Detect which cell encompasses the target text, then output its [X, Y] center coordinate. 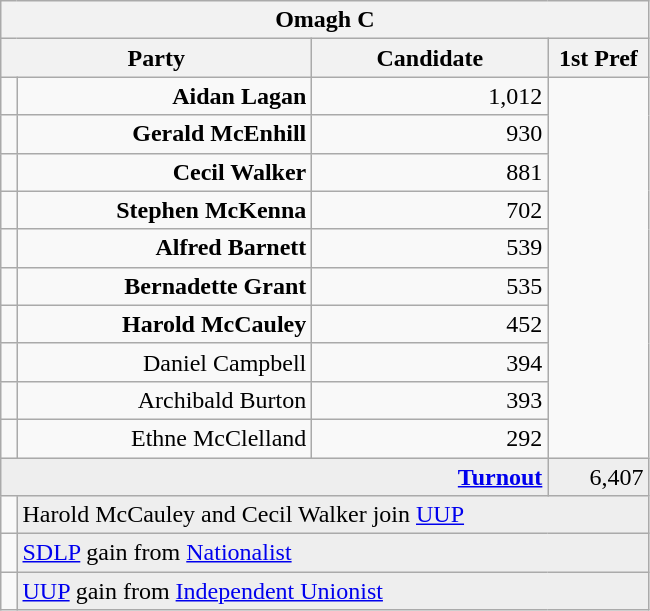
Party [156, 58]
393 [430, 400]
Alfred Barnett [164, 248]
452 [430, 324]
SDLP gain from Nationalist [333, 553]
930 [430, 134]
Archibald Burton [164, 400]
Gerald McEnhill [164, 134]
Stephen McKenna [164, 210]
535 [430, 286]
Daniel Campbell [164, 362]
Candidate [430, 58]
292 [430, 438]
539 [430, 248]
Turnout [274, 477]
6,407 [598, 477]
394 [430, 362]
1,012 [430, 96]
Ethne McClelland [164, 438]
702 [430, 210]
Bernadette Grant [164, 286]
Harold McCauley and Cecil Walker join UUP [333, 515]
UUP gain from Independent Unionist [333, 591]
Aidan Lagan [164, 96]
881 [430, 172]
Omagh C [325, 20]
Harold McCauley [164, 324]
Cecil Walker [164, 172]
1st Pref [598, 58]
